Pinpoint the cell where the given text exists, returning its (X, Y) midpoint coordinate. 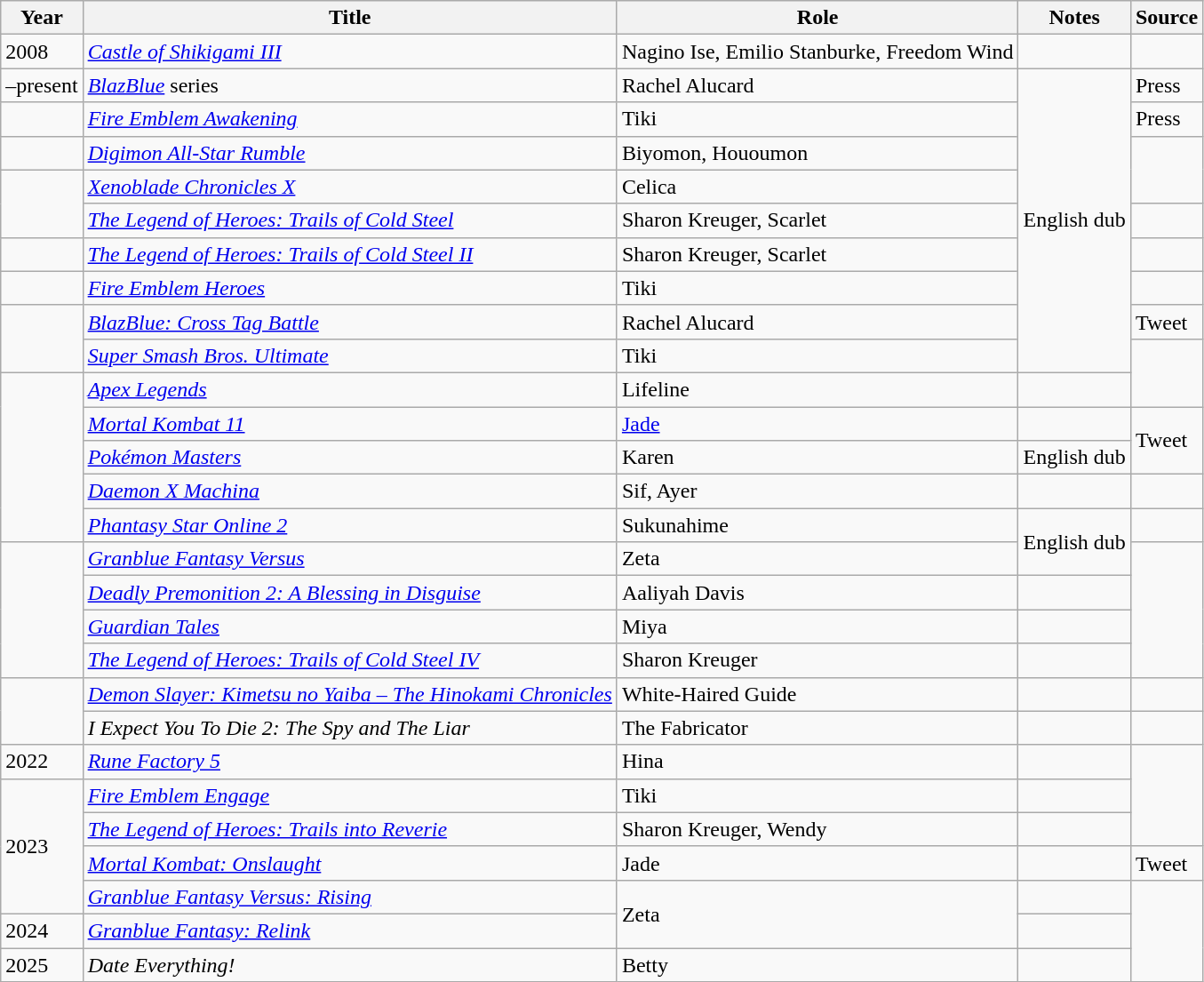
Mortal Kombat 11 (350, 424)
BlazBlue: Cross Tag Battle (350, 322)
Title (350, 18)
The Legend of Heroes: Trails of Cold Steel IV (350, 660)
2022 (42, 762)
2008 (42, 52)
2024 (42, 930)
Date Everything! (350, 964)
The Fabricator (817, 728)
Role (817, 18)
Super Smash Bros. Ultimate (350, 355)
Xenoblade Chronicles X (350, 187)
Miya (817, 627)
Nagino Ise, Emilio Stanburke, Freedom Wind (817, 52)
I Expect You To Die 2: The Spy and The Liar (350, 728)
Celica (817, 187)
The Legend of Heroes: Trails into Reverie (350, 829)
Fire Emblem Awakening (350, 119)
2023 (42, 846)
Fire Emblem Heroes (350, 288)
Sharon Kreuger, Wendy (817, 829)
2025 (42, 964)
The Legend of Heroes: Trails of Cold Steel II (350, 254)
Karen (817, 458)
Sharon Kreuger (817, 660)
Fire Emblem Engage (350, 795)
Digimon All-Star Rumble (350, 153)
Phantasy Star Online 2 (350, 525)
Aaliyah Davis (817, 593)
–present (42, 85)
Castle of Shikigami III (350, 52)
Sif, Ayer (817, 491)
The Legend of Heroes: Trails of Cold Steel (350, 220)
BlazBlue series (350, 85)
Notes (1074, 18)
Granblue Fantasy Versus: Rising (350, 897)
Mortal Kombat: Onslaught (350, 863)
Deadly Premonition 2: A Blessing in Disguise (350, 593)
Year (42, 18)
Betty (817, 964)
Biyomon, Hououmon (817, 153)
Daemon X Machina (350, 491)
White-Haired Guide (817, 694)
Granblue Fantasy Versus (350, 559)
Sukunahime (817, 525)
Demon Slayer: Kimetsu no Yaiba – The Hinokami Chronicles (350, 694)
Source (1166, 18)
Hina (817, 762)
Rune Factory 5 (350, 762)
Pokémon Masters (350, 458)
Apex Legends (350, 389)
Lifeline (817, 389)
Guardian Tales (350, 627)
Granblue Fantasy: Relink (350, 930)
